Detect which cell encompasses the target text, then output its (x, y) center coordinate. 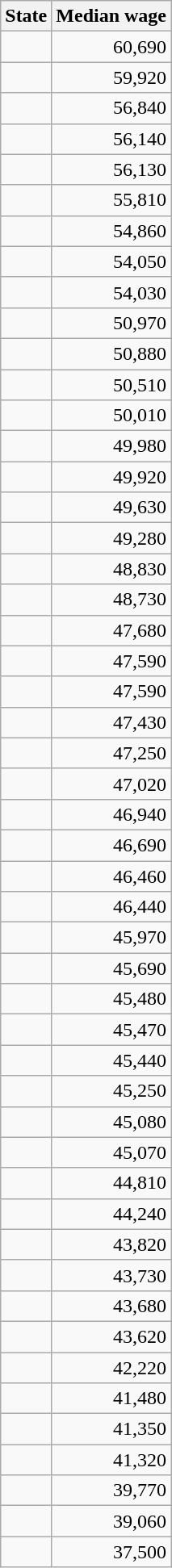
State (26, 16)
47,250 (111, 753)
46,690 (111, 845)
49,630 (111, 508)
44,810 (111, 1183)
37,500 (111, 1552)
46,940 (111, 814)
50,970 (111, 323)
59,920 (111, 77)
45,440 (111, 1060)
55,810 (111, 200)
60,690 (111, 47)
41,350 (111, 1429)
45,250 (111, 1091)
43,680 (111, 1306)
50,010 (111, 416)
42,220 (111, 1368)
46,440 (111, 907)
45,970 (111, 938)
41,480 (111, 1399)
41,320 (111, 1460)
50,510 (111, 385)
56,130 (111, 169)
47,020 (111, 784)
56,840 (111, 108)
49,280 (111, 538)
Median wage (111, 16)
45,480 (111, 999)
39,770 (111, 1491)
47,430 (111, 722)
46,460 (111, 876)
50,880 (111, 353)
49,920 (111, 477)
45,080 (111, 1122)
45,070 (111, 1152)
43,820 (111, 1244)
49,980 (111, 446)
54,030 (111, 292)
39,060 (111, 1521)
45,470 (111, 1030)
43,730 (111, 1275)
43,620 (111, 1336)
45,690 (111, 968)
44,240 (111, 1214)
56,140 (111, 139)
48,730 (111, 600)
48,830 (111, 569)
47,680 (111, 630)
54,050 (111, 261)
54,860 (111, 231)
